Pinpoint the cell where the given text exists, returning its [x, y] midpoint coordinate. 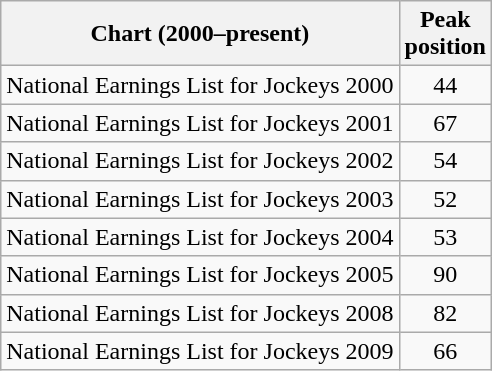
52 [445, 199]
44 [445, 85]
53 [445, 237]
Peakposition [445, 34]
82 [445, 313]
90 [445, 275]
National Earnings List for Jockeys 2008 [200, 313]
National Earnings List for Jockeys 2001 [200, 123]
National Earnings List for Jockeys 2002 [200, 161]
National Earnings List for Jockeys 2003 [200, 199]
National Earnings List for Jockeys 2005 [200, 275]
54 [445, 161]
67 [445, 123]
National Earnings List for Jockeys 2000 [200, 85]
66 [445, 351]
National Earnings List for Jockeys 2004 [200, 237]
National Earnings List for Jockeys 2009 [200, 351]
Chart (2000–present) [200, 34]
